Find where the given text appears and provide that cell's center as (X, Y) coordinate. 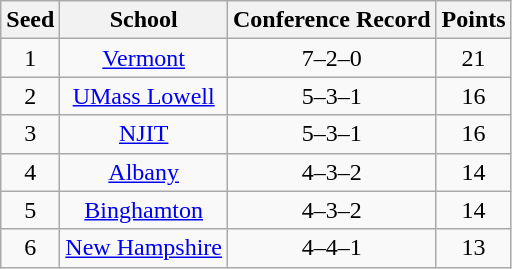
1 (30, 58)
Seed (30, 20)
7–2–0 (332, 58)
Albany (144, 172)
2 (30, 96)
4–4–1 (332, 248)
Points (474, 20)
Conference Record (332, 20)
13 (474, 248)
4 (30, 172)
3 (30, 134)
NJIT (144, 134)
School (144, 20)
UMass Lowell (144, 96)
Binghamton (144, 210)
21 (474, 58)
Vermont (144, 58)
6 (30, 248)
5 (30, 210)
New Hampshire (144, 248)
